Extract the [x, y] coordinate from the center of the cell holding the provided text.  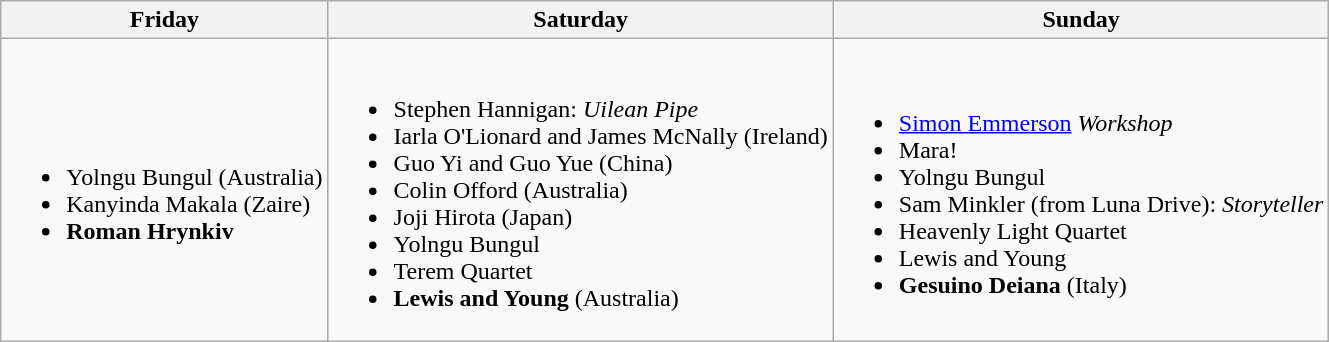
Yolngu Bungul (Australia)Kanyinda Makala (Zaire)Roman Hrynkiv [164, 190]
Simon Emmerson WorkshopMara!Yolngu BungulSam Minkler (from Luna Drive): StorytellerHeavenly Light QuartetLewis and YoungGesuino Deiana (Italy) [1081, 190]
Friday [164, 20]
Sunday [1081, 20]
Saturday [580, 20]
